Return [x, y] of the center of cell containing provided text 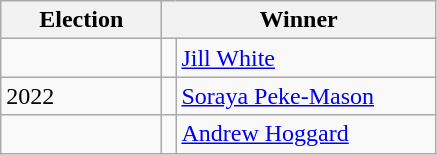
2022 [82, 96]
Election [82, 20]
Winner [299, 20]
Jill White [306, 58]
Andrew Hoggard [306, 134]
Soraya Peke-Mason [306, 96]
